For the text-containing cell, return its midpoint in (X, Y) coordinate format. 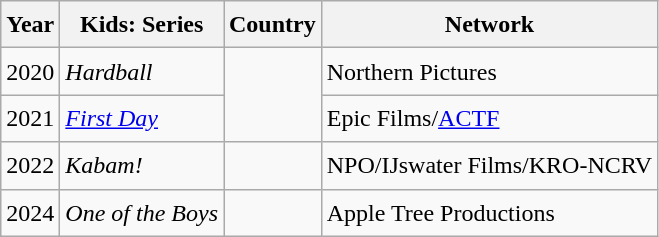
2020 (30, 72)
First Day (142, 118)
Kabam! (142, 166)
Apple Tree Productions (489, 212)
NPO/IJswater Films/KRO-NCRV (489, 166)
One of the Boys (142, 212)
Network (489, 24)
Hardball (142, 72)
Epic Films/ACTF (489, 118)
Country (273, 24)
Kids: Series (142, 24)
Northern Pictures (489, 72)
2022 (30, 166)
2021 (30, 118)
Year (30, 24)
2024 (30, 212)
